Return the [x, y] coordinate for the center point of the cell that contains the specified text.  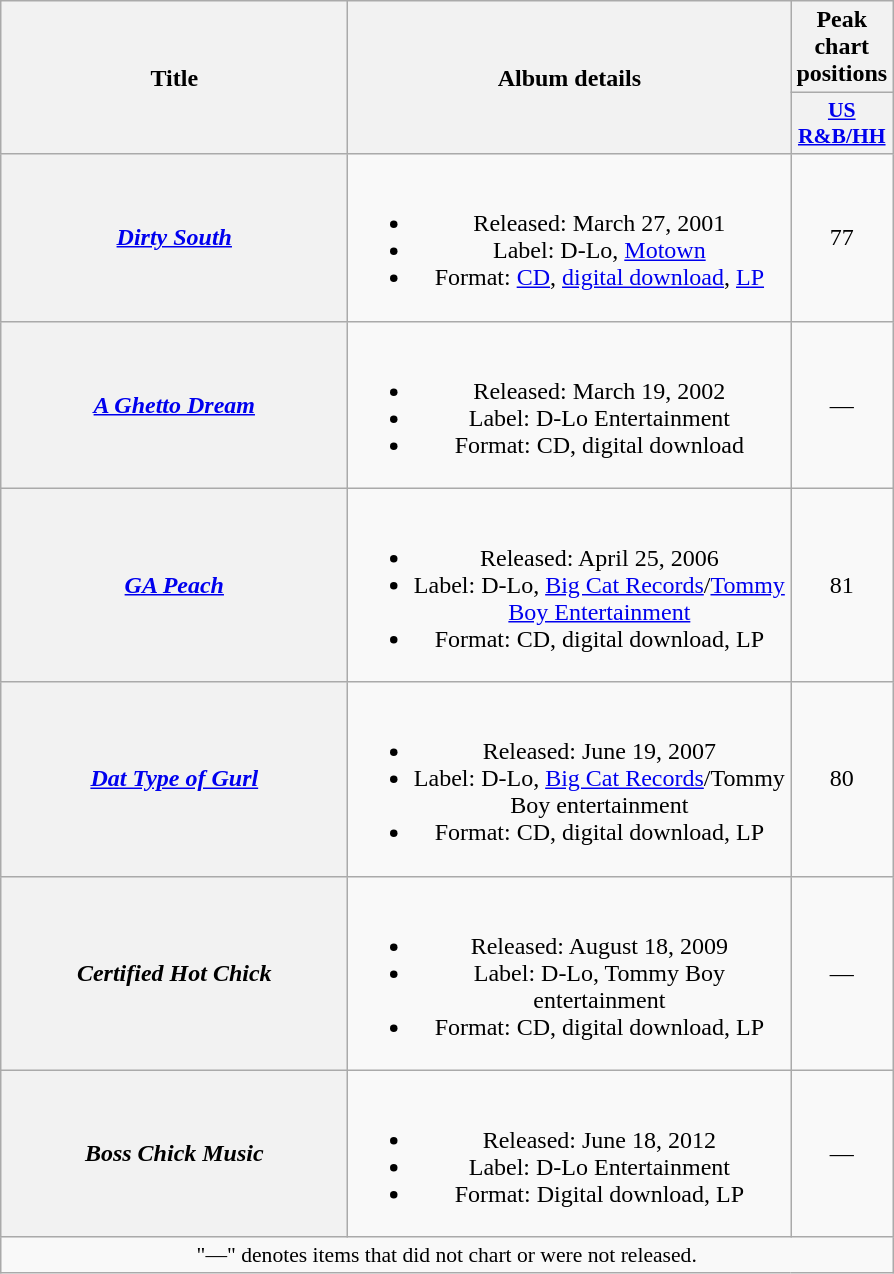
Dirty South [174, 238]
Released: June 19, 2007Label: D-Lo, Big Cat Records/Tommy Boy entertainmentFormat: CD, digital download, LP [570, 779]
Peak chart positions [842, 47]
A Ghetto Dream [174, 404]
81 [842, 585]
Released: April 25, 2006Label: D-Lo, Big Cat Records/Tommy Boy EntertainmentFormat: CD, digital download, LP [570, 585]
Certified Hot Chick [174, 973]
80 [842, 779]
"—" denotes items that did not chart or were not released. [447, 1255]
Released: June 18, 2012Label: D-Lo EntertainmentFormat: Digital download, LP [570, 1154]
USR&B/HH [842, 124]
77 [842, 238]
Title [174, 78]
Released: March 27, 2001Label: D-Lo, MotownFormat: CD, digital download, LP [570, 238]
Released: March 19, 2002Label: D-Lo EntertainmentFormat: CD, digital download [570, 404]
Album details [570, 78]
Dat Type of Gurl [174, 779]
GA Peach [174, 585]
Released: August 18, 2009Label: D-Lo, Tommy Boy entertainmentFormat: CD, digital download, LP [570, 973]
Boss Chick Music [174, 1154]
